Determine the (X, Y) coordinate at the center of the cell enclosing the given text.  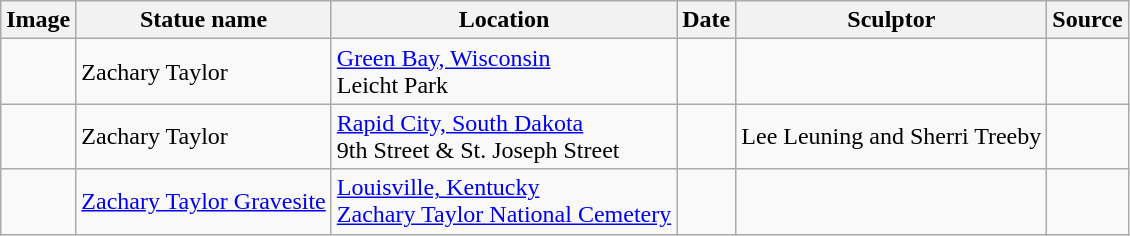
Rapid City, South Dakota9th Street & St. Joseph Street (504, 136)
Louisville, KentuckyZachary Taylor National Cemetery (504, 202)
Lee Leuning and Sherri Treeby (892, 136)
Date (706, 20)
Location (504, 20)
Statue name (204, 20)
Source (1088, 20)
Image (38, 20)
Green Bay, WisconsinLeicht Park (504, 72)
Sculptor (892, 20)
Zachary Taylor Gravesite (204, 202)
